Pinpoint the cell where the given text exists, returning its (x, y) midpoint coordinate. 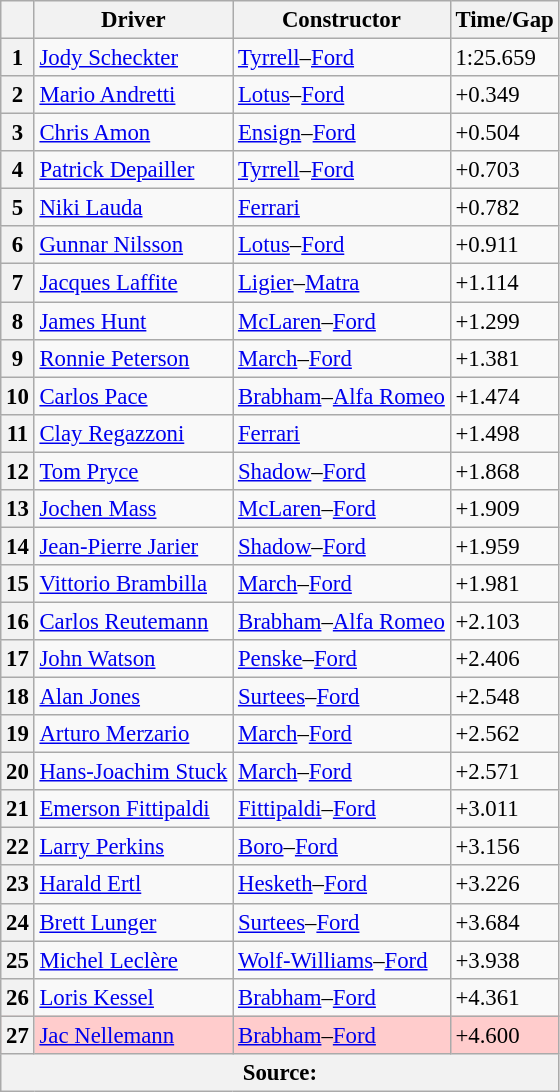
26 (18, 997)
20 (18, 772)
+1.959 (504, 546)
Emerson Fittipaldi (134, 809)
+0.504 (504, 133)
1:25.659 (504, 58)
Larry Perkins (134, 847)
+1.498 (504, 433)
2 (18, 95)
Jac Nellemann (134, 1035)
Chris Amon (134, 133)
3 (18, 133)
+1.299 (504, 321)
14 (18, 546)
Ronnie Peterson (134, 358)
+1.474 (504, 396)
24 (18, 922)
17 (18, 659)
1 (18, 58)
6 (18, 245)
John Watson (134, 659)
Source: (280, 1073)
10 (18, 396)
15 (18, 584)
+0.349 (504, 95)
+3.226 (504, 885)
9 (18, 358)
Hesketh–Ford (342, 885)
Ensign–Ford (342, 133)
+0.782 (504, 208)
Loris Kessel (134, 997)
5 (18, 208)
+1.381 (504, 358)
Vittorio Brambilla (134, 584)
+2.103 (504, 621)
11 (18, 433)
Hans-Joachim Stuck (134, 772)
Arturo Merzario (134, 734)
+4.361 (504, 997)
+2.406 (504, 659)
19 (18, 734)
27 (18, 1035)
Alan Jones (134, 697)
James Hunt (134, 321)
12 (18, 471)
+1.981 (504, 584)
Gunnar Nilsson (134, 245)
25 (18, 960)
+3.011 (504, 809)
Carlos Reutemann (134, 621)
Niki Lauda (134, 208)
Constructor (342, 20)
+0.911 (504, 245)
Mario Andretti (134, 95)
Penske–Ford (342, 659)
16 (18, 621)
+2.548 (504, 697)
Jacques Laffite (134, 283)
18 (18, 697)
+1.114 (504, 283)
Fittipaldi–Ford (342, 809)
Jochen Mass (134, 509)
7 (18, 283)
Brett Lunger (134, 922)
Wolf-Williams–Ford (342, 960)
+4.600 (504, 1035)
Tom Pryce (134, 471)
Jean-Pierre Jarier (134, 546)
+3.156 (504, 847)
+0.703 (504, 170)
Patrick Depailler (134, 170)
+3.938 (504, 960)
Boro–Ford (342, 847)
Carlos Pace (134, 396)
Harald Ertl (134, 885)
22 (18, 847)
Driver (134, 20)
Ligier–Matra (342, 283)
23 (18, 885)
Michel Leclère (134, 960)
8 (18, 321)
+2.562 (504, 734)
Clay Regazzoni (134, 433)
Jody Scheckter (134, 58)
+3.684 (504, 922)
+2.571 (504, 772)
+1.909 (504, 509)
4 (18, 170)
Time/Gap (504, 20)
21 (18, 809)
+1.868 (504, 471)
13 (18, 509)
